For the text-containing cell, return its midpoint in [x, y] coordinate format. 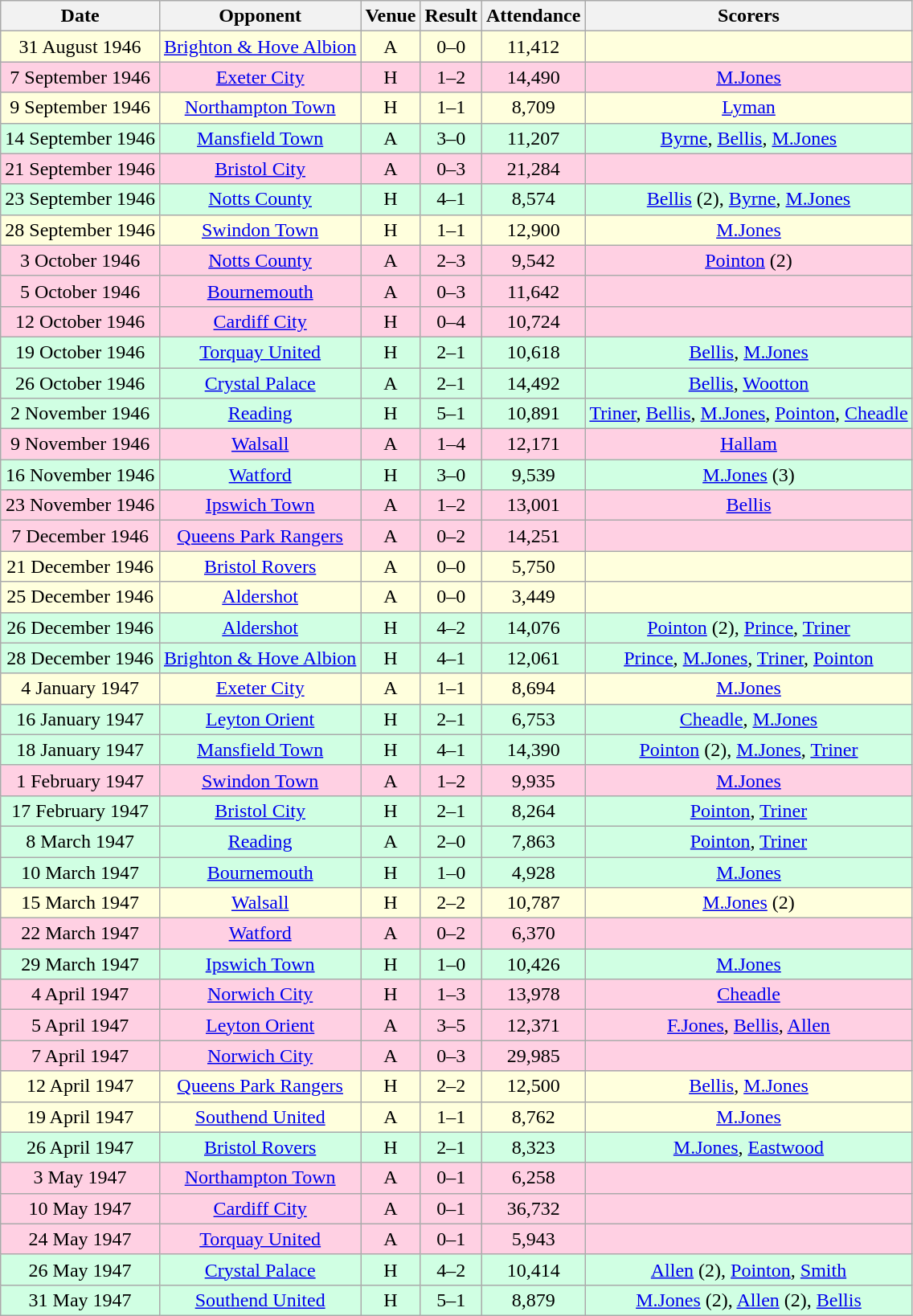
21 December 1946 [80, 566]
11,642 [533, 291]
26 October 1946 [80, 383]
15 March 1947 [80, 903]
16 January 1947 [80, 719]
19 October 1946 [80, 352]
23 November 1946 [80, 505]
Pointon (2), Prince, Triner [749, 627]
2 November 1946 [80, 414]
9 September 1946 [80, 108]
Byrne, Bellis, M.Jones [749, 138]
2–0 [451, 841]
12,061 [533, 658]
26 April 1947 [80, 1147]
14,490 [533, 77]
9,935 [533, 780]
Venue [391, 16]
3–5 [451, 1025]
5,943 [533, 1239]
Hallam [749, 444]
1–3 [451, 995]
Date [80, 16]
Pointon (2), M.Jones, Triner [749, 750]
M.Jones (2), Allen (2), Bellis [749, 1300]
14 September 1946 [80, 138]
24 May 1947 [80, 1239]
13,001 [533, 505]
3,449 [533, 597]
28 September 1946 [80, 230]
28 December 1946 [80, 658]
25 December 1946 [80, 597]
Opponent [260, 16]
10,787 [533, 903]
Scorers [749, 16]
7 September 1946 [80, 77]
23 September 1946 [80, 199]
F.Jones, Bellis, Allen [749, 1025]
4,928 [533, 872]
M.Jones, Eastwood [749, 1147]
6,258 [533, 1178]
1–4 [451, 444]
6,753 [533, 719]
8,762 [533, 1117]
Cheadle, M.Jones [749, 719]
31 May 1947 [80, 1300]
14,390 [533, 750]
Bellis [749, 505]
14,492 [533, 383]
4 April 1947 [80, 995]
14,251 [533, 536]
26 December 1946 [80, 627]
29,985 [533, 1056]
36,732 [533, 1208]
Pointon (2) [749, 260]
31 August 1946 [80, 47]
18 January 1947 [80, 750]
12,500 [533, 1086]
26 May 1947 [80, 1269]
10 May 1947 [80, 1208]
8,709 [533, 108]
16 November 1946 [80, 475]
2–3 [451, 260]
Prince, M.Jones, Triner, Pointon [749, 658]
22 March 1947 [80, 934]
8,264 [533, 811]
Allen (2), Pointon, Smith [749, 1269]
14,076 [533, 627]
12,171 [533, 444]
M.Jones (2) [749, 903]
9 November 1946 [80, 444]
1 February 1947 [80, 780]
8,574 [533, 199]
13,978 [533, 995]
Result [451, 16]
11,207 [533, 138]
0–4 [451, 321]
21 September 1946 [80, 169]
8,879 [533, 1300]
29 March 1947 [80, 964]
10 March 1947 [80, 872]
10,724 [533, 321]
19 April 1947 [80, 1117]
17 February 1947 [80, 811]
9,542 [533, 260]
5 April 1947 [80, 1025]
3 May 1947 [80, 1178]
7 December 1946 [80, 536]
9,539 [533, 475]
6,370 [533, 934]
8,323 [533, 1147]
Triner, Bellis, M.Jones, Pointon, Cheadle [749, 414]
Cheadle [749, 995]
11,412 [533, 47]
M.Jones (3) [749, 475]
Lyman [749, 108]
5,750 [533, 566]
Bellis (2), Byrne, M.Jones [749, 199]
10,891 [533, 414]
8 March 1947 [80, 841]
Bellis, Wootton [749, 383]
12 October 1946 [80, 321]
Attendance [533, 16]
7 April 1947 [80, 1056]
8,694 [533, 689]
5 October 1946 [80, 291]
21,284 [533, 169]
12,900 [533, 230]
3 October 1946 [80, 260]
10,426 [533, 964]
10,414 [533, 1269]
12,371 [533, 1025]
7,863 [533, 841]
12 April 1947 [80, 1086]
10,618 [533, 352]
4 January 1947 [80, 689]
